Locate the cell with the specified text and output its (X, Y) center coordinate. 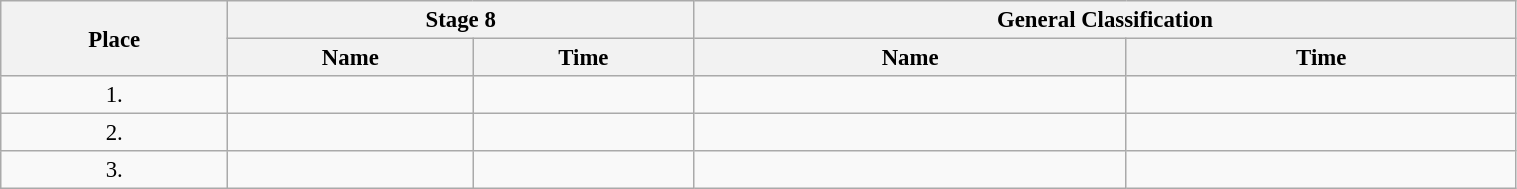
Stage 8 (461, 20)
2. (114, 133)
1. (114, 95)
Place (114, 38)
General Classification (1105, 20)
3. (114, 170)
